Detect which cell encompasses the target text, then output its (x, y) center coordinate. 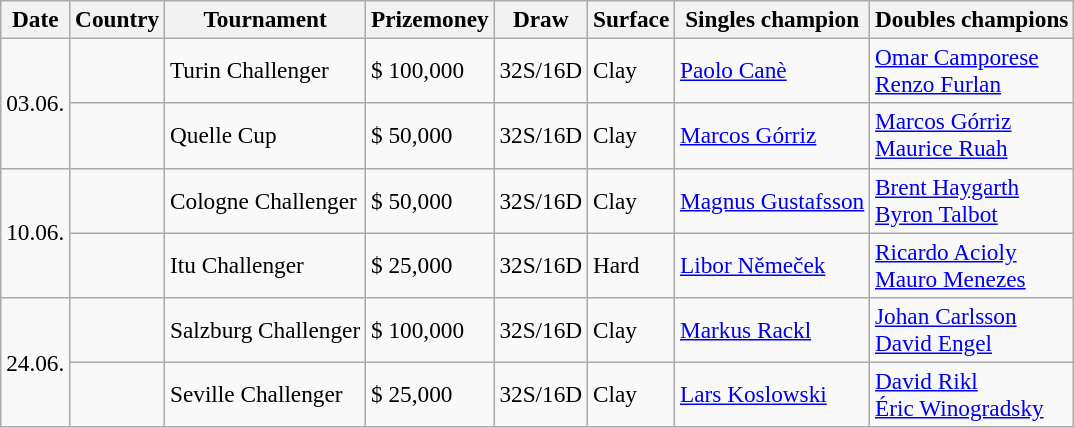
David Rikl Éric Winogradsky (972, 394)
Paolo Canè (772, 70)
Marcos Górriz (772, 136)
Draw (541, 19)
Hard (632, 264)
03.06. (36, 103)
Surface (632, 19)
24.06. (36, 362)
Magnus Gustafsson (772, 200)
Marcos Górriz Maurice Ruah (972, 136)
Ricardo Acioly Mauro Menezes (972, 264)
Prizemoney (430, 19)
Tournament (266, 19)
Turin Challenger (266, 70)
Country (118, 19)
Doubles champions (972, 19)
Singles champion (772, 19)
10.06. (36, 233)
Quelle Cup (266, 136)
Lars Koslowski (772, 394)
Cologne Challenger (266, 200)
Itu Challenger (266, 264)
Markus Rackl (772, 330)
Omar Camporese Renzo Furlan (972, 70)
Date (36, 19)
Libor Němeček (772, 264)
Seville Challenger (266, 394)
Salzburg Challenger (266, 330)
Brent Haygarth Byron Talbot (972, 200)
Johan Carlsson David Engel (972, 330)
